Identify which cell holds the provided text, then report its [X, Y] central coordinate. 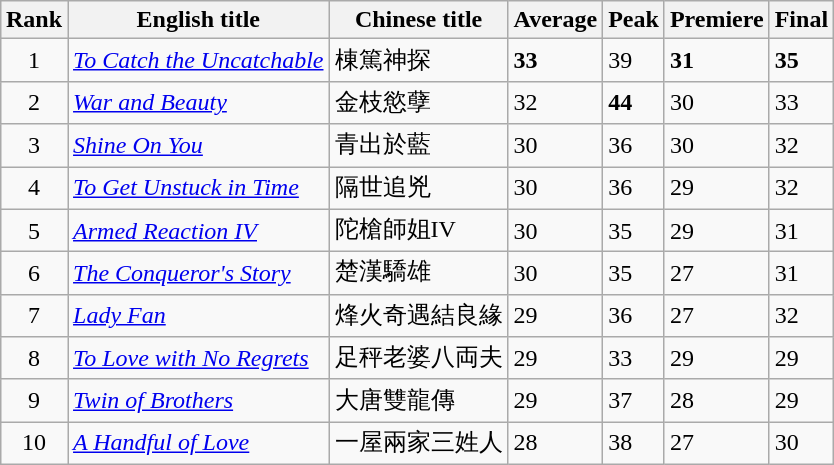
7 [34, 316]
8 [34, 358]
楚漢驕雄 [418, 274]
隔世追兇 [418, 188]
A Handful of Love [198, 444]
Chinese title [418, 20]
4 [34, 188]
1 [34, 60]
6 [34, 274]
38 [634, 444]
Armed Reaction IV [198, 230]
棟篤神探 [418, 60]
To Catch the Uncatchable [198, 60]
烽火奇遇結良緣 [418, 316]
Twin of Brothers [198, 400]
Lady Fan [198, 316]
5 [34, 230]
3 [34, 146]
青出於藍 [418, 146]
Rank [34, 20]
Shine On You [198, 146]
Final [801, 20]
To Love with No Regrets [198, 358]
2 [34, 102]
The Conqueror's Story [198, 274]
37 [634, 400]
一屋兩家三姓人 [418, 444]
39 [634, 60]
金枝慾孽 [418, 102]
War and Beauty [198, 102]
陀槍師姐IV [418, 230]
To Get Unstuck in Time [198, 188]
Peak [634, 20]
Average [556, 20]
Premiere [716, 20]
English title [198, 20]
44 [634, 102]
足秤老婆八両夫 [418, 358]
大唐雙龍傳 [418, 400]
9 [34, 400]
10 [34, 444]
